Provide the [X, Y] coordinate of the cell's center where the given text is located.  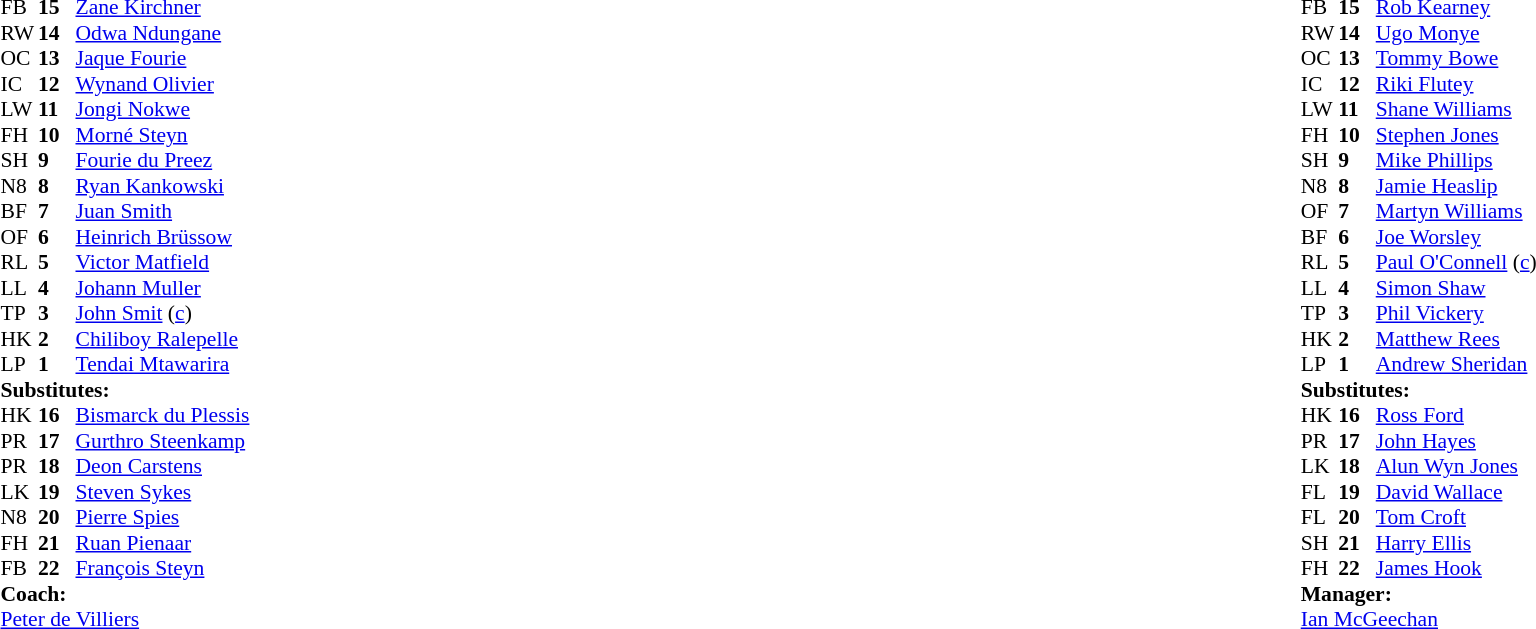
Steven Sykes [163, 492]
Jongi Nokwe [163, 109]
FB [19, 569]
Substitutes: [124, 390]
Victor Matfield [163, 263]
Johann Muller [163, 288]
Jaque Fourie [163, 59]
Odwa Ndungane [163, 33]
François Steyn [163, 569]
Tendai Mtawarira [163, 365]
Pierre Spies [163, 517]
Chiliboy Ralepelle [163, 339]
Morné Steyn [163, 135]
Coach: [124, 594]
Fourie du Preez [163, 161]
Deon Carstens [163, 467]
Wynand Olivier [163, 84]
Bismarck du Plessis [163, 415]
Ryan Kankowski [163, 186]
John Smit (c) [163, 313]
Ruan Pienaar [163, 543]
Gurthro Steenkamp [163, 441]
Heinrich Brüssow [163, 237]
Juan Smith [163, 211]
